Output the (x, y) coordinate of the center of the cell containing the given text.  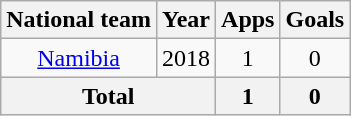
Namibia (79, 58)
Total (108, 96)
Goals (315, 20)
Apps (248, 20)
Year (186, 20)
2018 (186, 58)
National team (79, 20)
